Capture the cell that displays the provided text and extract its [x, y] central coordinate. 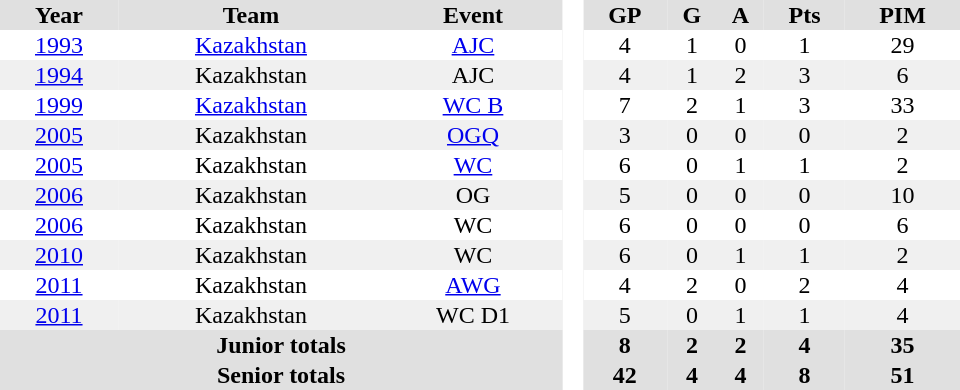
OG [473, 195]
10 [902, 195]
Event [473, 15]
1994 [59, 75]
PIM [902, 15]
Pts [804, 15]
G [692, 15]
2010 [59, 255]
1993 [59, 45]
Team [251, 15]
1999 [59, 105]
OGQ [473, 135]
A [740, 15]
33 [902, 105]
42 [625, 375]
Senior totals [281, 375]
WC D1 [473, 315]
AWG [473, 285]
WC B [473, 105]
51 [902, 375]
29 [902, 45]
7 [625, 105]
GP [625, 15]
Junior totals [281, 345]
Year [59, 15]
35 [902, 345]
